Provide the (X, Y) coordinate of the cell's center where the given text is located.  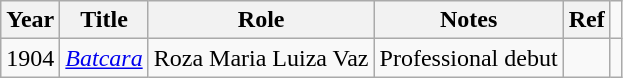
Batcara (104, 58)
Role (261, 20)
Professional debut (468, 58)
1904 (30, 58)
Ref (586, 20)
Year (30, 20)
Title (104, 20)
Roza Maria Luiza Vaz (261, 58)
Notes (468, 20)
